Capture the cell that displays the provided text and extract its (x, y) central coordinate. 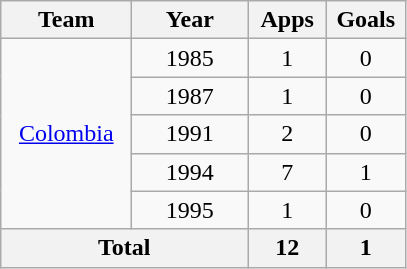
Year (190, 20)
Goals (366, 20)
1991 (190, 134)
Colombia (66, 134)
Apps (288, 20)
Team (66, 20)
Total (124, 248)
1995 (190, 210)
7 (288, 172)
1994 (190, 172)
1987 (190, 96)
2 (288, 134)
1985 (190, 58)
12 (288, 248)
